Determine the (x, y) coordinate at the center of the cell enclosing the given text.  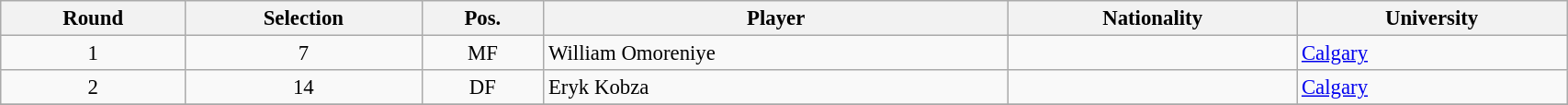
Round (94, 18)
Selection (303, 18)
14 (303, 87)
MF (483, 53)
William Omoreniye (776, 53)
7 (303, 53)
DF (483, 87)
Nationality (1153, 18)
Pos. (483, 18)
Eryk Kobza (776, 87)
Player (776, 18)
University (1432, 18)
1 (94, 53)
2 (94, 87)
